Determine the (X, Y) coordinate at the center of the cell enclosing the given text.  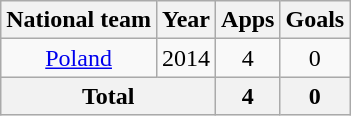
Goals (315, 20)
National team (79, 20)
Total (108, 96)
Year (186, 20)
2014 (186, 58)
Poland (79, 58)
Apps (248, 20)
